Determine the (x, y) coordinate at the center of the cell enclosing the given text.  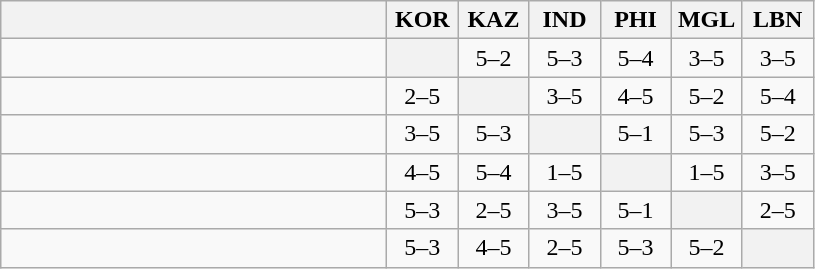
KAZ (494, 20)
PHI (636, 20)
KOR (422, 20)
LBN (778, 20)
MGL (706, 20)
IND (564, 20)
